From the cell containing the given text, extract its center point as [X, Y] coordinate. 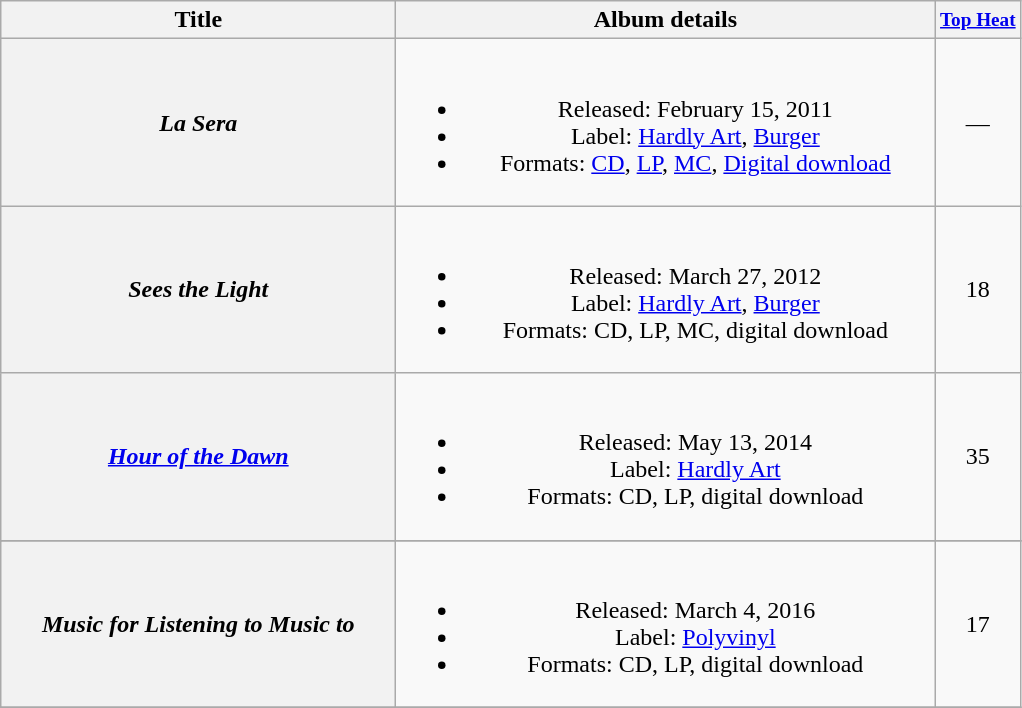
Title [198, 20]
17 [978, 624]
Released: May 13, 2014Label: Hardly ArtFormats: CD, LP, digital download [666, 456]
18 [978, 290]
Sees the Light [198, 290]
— [978, 122]
Released: March 4, 2016Label: PolyvinylFormats: CD, LP, digital download [666, 624]
La Sera [198, 122]
Released: February 15, 2011Label: Hardly Art, BurgerFormats: CD, LP, MC, Digital download [666, 122]
Music for Listening to Music to [198, 624]
Released: March 27, 2012Label: Hardly Art, BurgerFormats: CD, LP, MC, digital download [666, 290]
Album details [666, 20]
35 [978, 456]
Hour of the Dawn [198, 456]
Top Heat [978, 20]
